Detect which cell encompasses the target text, then output its [x, y] center coordinate. 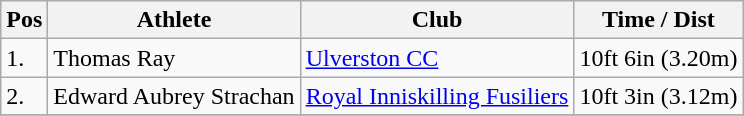
Time / Dist [658, 20]
Pos [24, 20]
1. [24, 58]
Edward Aubrey Strachan [174, 96]
10ft 6in (3.20m) [658, 58]
Royal Inniskilling Fusiliers [437, 96]
Thomas Ray [174, 58]
Athlete [174, 20]
Club [437, 20]
Ulverston CC [437, 58]
2. [24, 96]
10ft 3in (3.12m) [658, 96]
